From the cell containing the given text, extract its center point as (X, Y) coordinate. 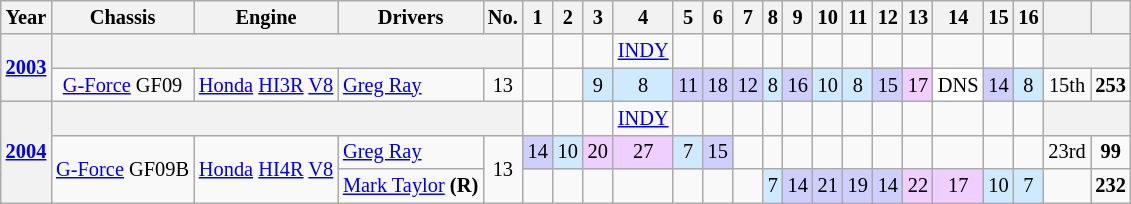
G-Force GF09 (122, 85)
232 (1111, 186)
27 (644, 152)
99 (1111, 152)
No. (503, 17)
DNS (958, 85)
21 (828, 186)
2004 (26, 152)
23rd (1066, 152)
18 (718, 85)
G-Force GF09B (122, 168)
5 (688, 17)
Mark Taylor (R) (410, 186)
1 (538, 17)
Year (26, 17)
2003 (26, 68)
19 (858, 186)
253 (1111, 85)
2 (568, 17)
20 (598, 152)
Chassis (122, 17)
15th (1066, 85)
Engine (266, 17)
6 (718, 17)
Honda HI3R V8 (266, 85)
3 (598, 17)
Honda HI4R V8 (266, 168)
22 (918, 186)
Drivers (410, 17)
4 (644, 17)
